For the text-containing cell, return its midpoint in [X, Y] coordinate format. 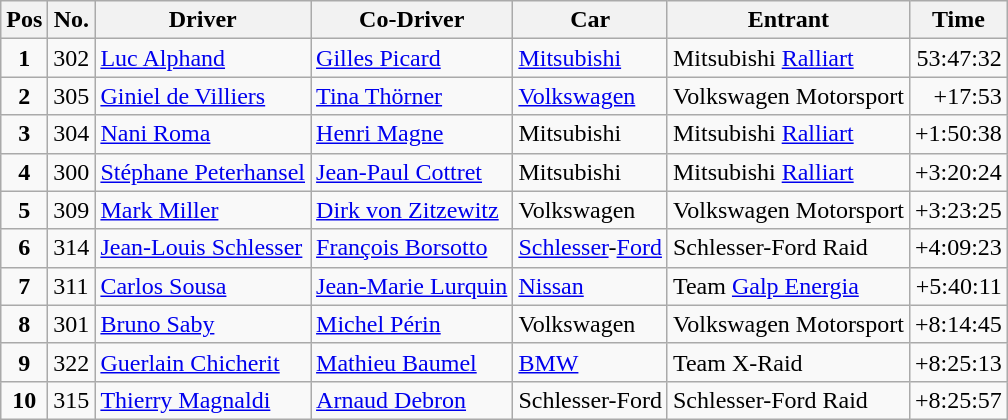
Tina Thörner [412, 96]
Driver [203, 20]
Co-Driver [412, 20]
+8:14:45 [958, 324]
1 [24, 58]
François Borsotto [412, 248]
Pos [24, 20]
305 [72, 96]
+3:20:24 [958, 172]
Carlos Sousa [203, 286]
+8:25:57 [958, 400]
Team X-Raid [788, 362]
Michel Périn [412, 324]
Jean-Louis Schlesser [203, 248]
6 [24, 248]
Jean-Paul Cottret [412, 172]
301 [72, 324]
Arnaud Debron [412, 400]
9 [24, 362]
Thierry Magnaldi [203, 400]
311 [72, 286]
+17:53 [958, 96]
Nani Roma [203, 134]
Dirk von Zitzewitz [412, 210]
5 [24, 210]
322 [72, 362]
8 [24, 324]
Nissan [590, 286]
Time [958, 20]
Luc Alphand [203, 58]
7 [24, 286]
Car [590, 20]
+1:50:38 [958, 134]
+4:09:23 [958, 248]
Stéphane Peterhansel [203, 172]
No. [72, 20]
315 [72, 400]
Entrant [788, 20]
314 [72, 248]
Mark Miller [203, 210]
+3:23:25 [958, 210]
Henri Magne [412, 134]
2 [24, 96]
Bruno Saby [203, 324]
300 [72, 172]
10 [24, 400]
Team Galp Energia [788, 286]
Mathieu Baumel [412, 362]
309 [72, 210]
53:47:32 [958, 58]
304 [72, 134]
+8:25:13 [958, 362]
BMW [590, 362]
Giniel de Villiers [203, 96]
Gilles Picard [412, 58]
Jean-Marie Lurquin [412, 286]
302 [72, 58]
3 [24, 134]
+5:40:11 [958, 286]
4 [24, 172]
Guerlain Chicherit [203, 362]
